Detect which cell encompasses the target text, then output its [X, Y] center coordinate. 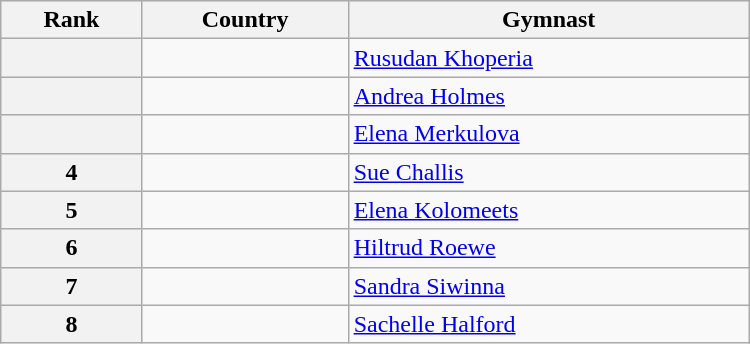
Sandra Siwinna [548, 286]
4 [72, 172]
7 [72, 286]
Rusudan Khoperia [548, 58]
Rank [72, 20]
8 [72, 324]
Country [245, 20]
Andrea Holmes [548, 96]
Elena Merkulova [548, 134]
Elena Kolomeets [548, 210]
Sachelle Halford [548, 324]
Gymnast [548, 20]
6 [72, 248]
5 [72, 210]
Sue Challis [548, 172]
Hiltrud Roewe [548, 248]
